Search for the cell housing the specified text and yield its (x, y) center coordinate. 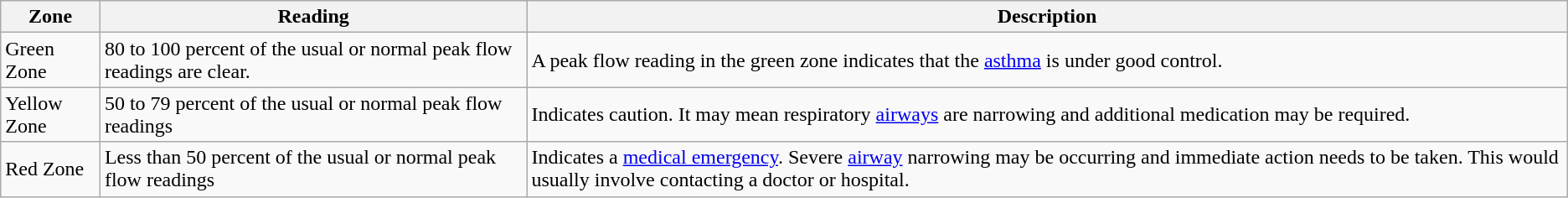
Yellow Zone (50, 114)
80 to 100 percent of the usual or normal peak flow readings are clear. (313, 60)
Description (1047, 17)
Red Zone (50, 169)
Indicates caution. It may mean respiratory airways are narrowing and additional medication may be required. (1047, 114)
50 to 79 percent of the usual or normal peak flow readings (313, 114)
Reading (313, 17)
A peak flow reading in the green zone indicates that the asthma is under good control. (1047, 60)
Less than 50 percent of the usual or normal peak flow readings (313, 169)
Zone (50, 17)
Green Zone (50, 60)
